Locate the cell with the specified text and output its (x, y) center coordinate. 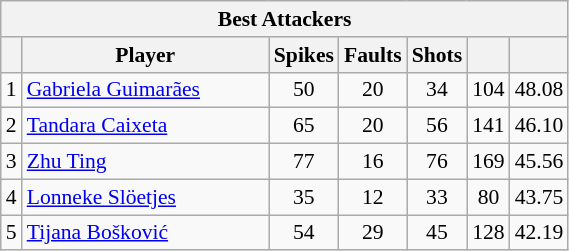
Lonneke Slöetjes (146, 197)
3 (12, 162)
Zhu Ting (146, 162)
35 (304, 197)
54 (304, 233)
12 (373, 197)
Best Attackers (285, 19)
50 (304, 90)
46.10 (540, 126)
4 (12, 197)
Faults (373, 55)
42.19 (540, 233)
56 (438, 126)
29 (373, 233)
Tijana Bošković (146, 233)
34 (438, 90)
80 (488, 197)
45.56 (540, 162)
1 (12, 90)
104 (488, 90)
Spikes (304, 55)
Shots (438, 55)
2 (12, 126)
Tandara Caixeta (146, 126)
33 (438, 197)
Gabriela Guimarães (146, 90)
Player (146, 55)
128 (488, 233)
16 (373, 162)
65 (304, 126)
43.75 (540, 197)
45 (438, 233)
169 (488, 162)
48.08 (540, 90)
76 (438, 162)
141 (488, 126)
5 (12, 233)
77 (304, 162)
